Pinpoint the cell where the given text exists, returning its (x, y) midpoint coordinate. 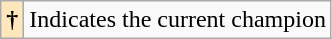
† (12, 20)
Indicates the current champion (178, 20)
